Locate the cell with the specified text and output its [x, y] center coordinate. 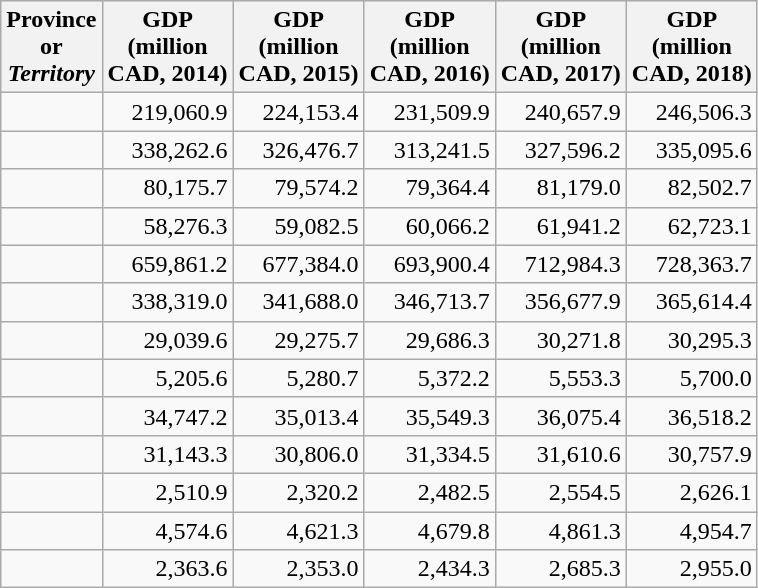
36,075.4 [560, 416]
80,175.7 [168, 188]
728,363.7 [692, 264]
313,241.5 [430, 150]
60,066.2 [430, 226]
2,510.9 [168, 492]
4,574.6 [168, 531]
29,275.7 [298, 340]
2,626.1 [692, 492]
30,271.8 [560, 340]
5,700.0 [692, 378]
5,205.6 [168, 378]
2,434.3 [430, 569]
5,280.7 [298, 378]
365,614.4 [692, 302]
29,686.3 [430, 340]
30,295.3 [692, 340]
35,549.3 [430, 416]
62,723.1 [692, 226]
59,082.5 [298, 226]
30,757.9 [692, 454]
31,610.6 [560, 454]
GDP(millionCAD, 2015) [298, 47]
326,476.7 [298, 150]
224,153.4 [298, 112]
30,806.0 [298, 454]
GDP(millionCAD, 2014) [168, 47]
2,685.3 [560, 569]
4,861.3 [560, 531]
659,861.2 [168, 264]
61,941.2 [560, 226]
31,143.3 [168, 454]
356,677.9 [560, 302]
4,621.3 [298, 531]
327,596.2 [560, 150]
2,482.5 [430, 492]
240,657.9 [560, 112]
ProvinceorTerritory [52, 47]
231,509.9 [430, 112]
346,713.7 [430, 302]
693,900.4 [430, 264]
35,013.4 [298, 416]
338,319.0 [168, 302]
29,039.6 [168, 340]
2,955.0 [692, 569]
34,747.2 [168, 416]
338,262.6 [168, 150]
GDP(millionCAD, 2018) [692, 47]
4,954.7 [692, 531]
81,179.0 [560, 188]
5,553.3 [560, 378]
246,506.3 [692, 112]
2,554.5 [560, 492]
GDP(millionCAD, 2016) [430, 47]
58,276.3 [168, 226]
335,095.6 [692, 150]
341,688.0 [298, 302]
31,334.5 [430, 454]
79,364.4 [430, 188]
712,984.3 [560, 264]
4,679.8 [430, 531]
79,574.2 [298, 188]
677,384.0 [298, 264]
2,363.6 [168, 569]
5,372.2 [430, 378]
2,353.0 [298, 569]
GDP(millionCAD, 2017) [560, 47]
2,320.2 [298, 492]
36,518.2 [692, 416]
219,060.9 [168, 112]
82,502.7 [692, 188]
